Find where the given text appears and provide that cell's center as [x, y] coordinate. 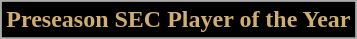
Preseason SEC Player of the Year [178, 20]
